Pinpoint the cell where the given text exists, returning its [x, y] midpoint coordinate. 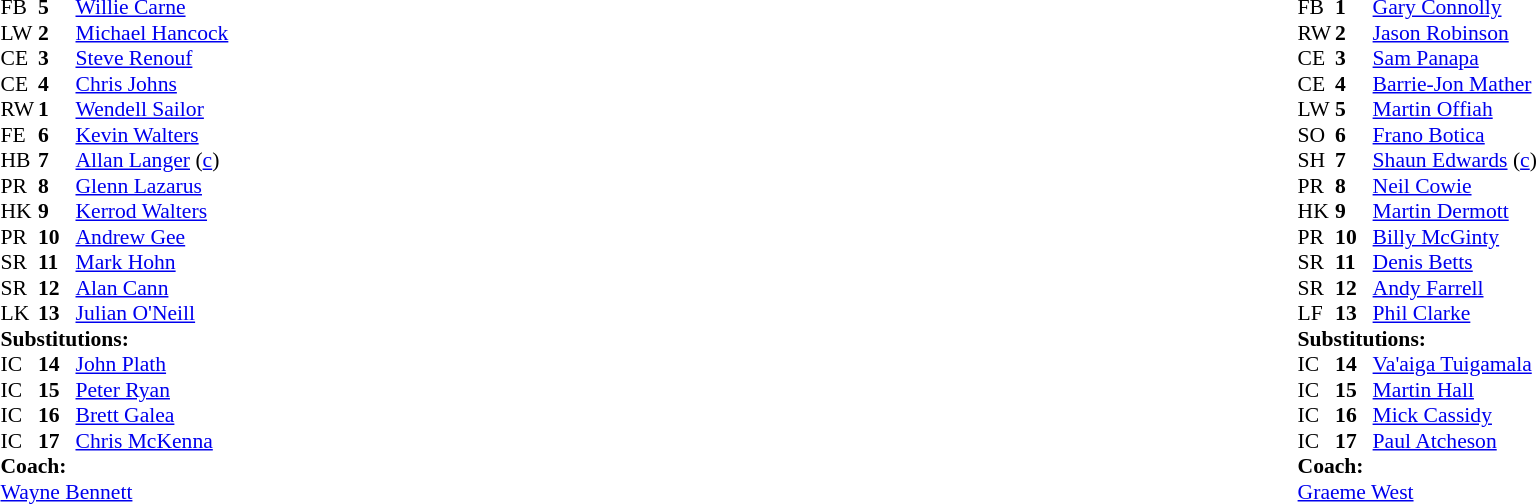
Chris Johns [152, 84]
Coach: [114, 467]
SH [1317, 161]
Wendell Sailor [152, 109]
Chris McKenna [152, 441]
Peter Ryan [152, 390]
Andrew Gee [152, 237]
LK [19, 313]
Julian O'Neill [152, 313]
Michael Hancock [152, 33]
Steve Renouf [152, 59]
Mark Hohn [152, 263]
FE [19, 135]
Alan Cann [152, 288]
5 [1354, 109]
Allan Langer (c) [152, 161]
Kerrod Walters [152, 211]
Substitutions: [114, 339]
LF [1317, 313]
Glenn Lazarus [152, 186]
SO [1317, 135]
John Plath [152, 365]
Brett Galea [152, 415]
HB [19, 161]
Kevin Walters [152, 135]
1 [57, 109]
